Provide the [x, y] coordinate of the cell's center where the given text is located.  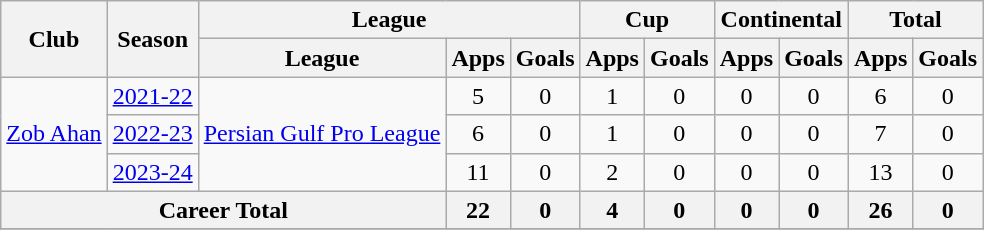
Club [54, 39]
Cup [647, 20]
11 [478, 172]
13 [880, 172]
2023-24 [152, 172]
7 [880, 134]
Season [152, 39]
2021-22 [152, 96]
2022-23 [152, 134]
2 [612, 172]
Total [915, 20]
4 [612, 210]
Zob Ahan [54, 134]
Career Total [224, 210]
5 [478, 96]
22 [478, 210]
26 [880, 210]
Persian Gulf Pro League [322, 134]
Continental [781, 20]
